Extract the (x, y) coordinate from the center of the cell holding the provided text.  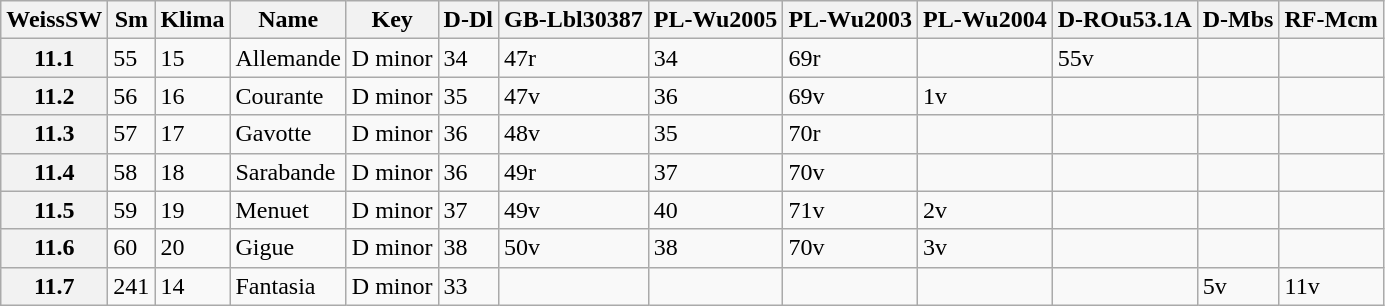
1v (986, 96)
15 (192, 58)
17 (192, 134)
Courante (288, 96)
70r (850, 134)
D-Dl (468, 20)
11v (1331, 286)
Name (288, 20)
69v (850, 96)
11.3 (54, 134)
50v (573, 248)
Sarabande (288, 172)
58 (132, 172)
49r (573, 172)
PL-Wu2003 (850, 20)
GB-Lbl30387 (573, 20)
D-Mbs (1238, 20)
19 (192, 210)
Gigue (288, 248)
RF-Mcm (1331, 20)
18 (192, 172)
Gavotte (288, 134)
47v (573, 96)
55v (1124, 58)
Key (392, 20)
WeissSW (54, 20)
40 (716, 210)
Menuet (288, 210)
11.6 (54, 248)
56 (132, 96)
Sm (132, 20)
Allemande (288, 58)
Fantasia (288, 286)
Klima (192, 20)
5v (1238, 286)
PL-Wu2004 (986, 20)
55 (132, 58)
48v (573, 134)
47r (573, 58)
241 (132, 286)
49v (573, 210)
3v (986, 248)
11.1 (54, 58)
11.7 (54, 286)
60 (132, 248)
57 (132, 134)
11.5 (54, 210)
D-ROu53.1A (1124, 20)
69r (850, 58)
33 (468, 286)
14 (192, 286)
2v (986, 210)
59 (132, 210)
71v (850, 210)
11.2 (54, 96)
11.4 (54, 172)
16 (192, 96)
20 (192, 248)
PL-Wu2005 (716, 20)
